Identify which cell holds the provided text, then report its [X, Y] central coordinate. 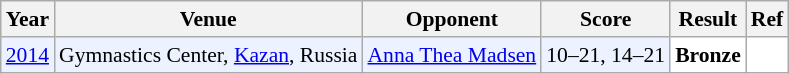
Result [708, 19]
Gymnastics Center, Kazan, Russia [208, 55]
Venue [208, 19]
Bronze [708, 55]
Opponent [452, 19]
10–21, 14–21 [606, 55]
2014 [28, 55]
Anna Thea Madsen [452, 55]
Year [28, 19]
Score [606, 19]
Ref [767, 19]
